For the text-containing cell, return its midpoint in [x, y] coordinate format. 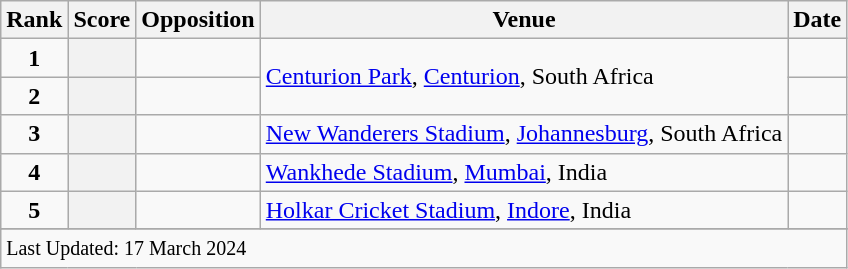
Score [102, 20]
Holkar Cricket Stadium, Indore, India [524, 210]
Last Updated: 17 March 2024 [424, 248]
3 [34, 134]
5 [34, 210]
1 [34, 58]
Rank [34, 20]
4 [34, 172]
Venue [524, 20]
Date [818, 20]
Wankhede Stadium, Mumbai, India [524, 172]
Centurion Park, Centurion, South Africa [524, 77]
2 [34, 96]
Opposition [198, 20]
New Wanderers Stadium, Johannesburg, South Africa [524, 134]
